Identify which cell holds the provided text, then report its (x, y) central coordinate. 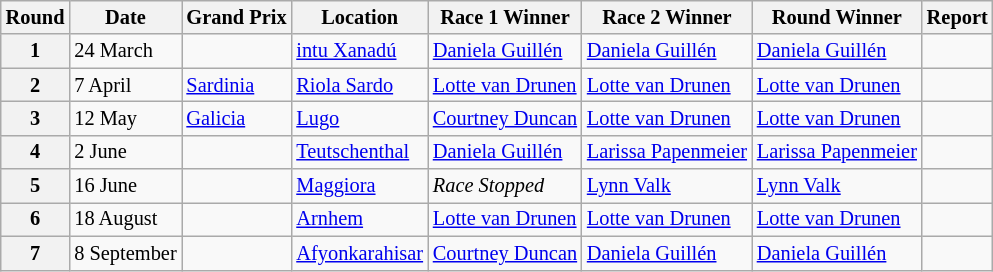
Afyonkarahisar (359, 253)
Race 2 Winner (667, 17)
24 March (125, 51)
Lugo (359, 118)
Round Winner (837, 17)
2 (36, 85)
Galicia (237, 118)
intu Xanadú (359, 51)
Riola Sardo (359, 85)
2 June (125, 152)
Date (125, 17)
Arnhem (359, 219)
16 June (125, 186)
Location (359, 17)
Grand Prix (237, 17)
Sardinia (237, 85)
7 (36, 253)
7 April (125, 85)
Maggiora (359, 186)
4 (36, 152)
3 (36, 118)
6 (36, 219)
8 September (125, 253)
Report (958, 17)
Race Stopped (505, 186)
5 (36, 186)
18 August (125, 219)
Round (36, 17)
1 (36, 51)
12 May (125, 118)
Race 1 Winner (505, 17)
Teutschenthal (359, 152)
